For the text-containing cell, return its midpoint in (x, y) coordinate format. 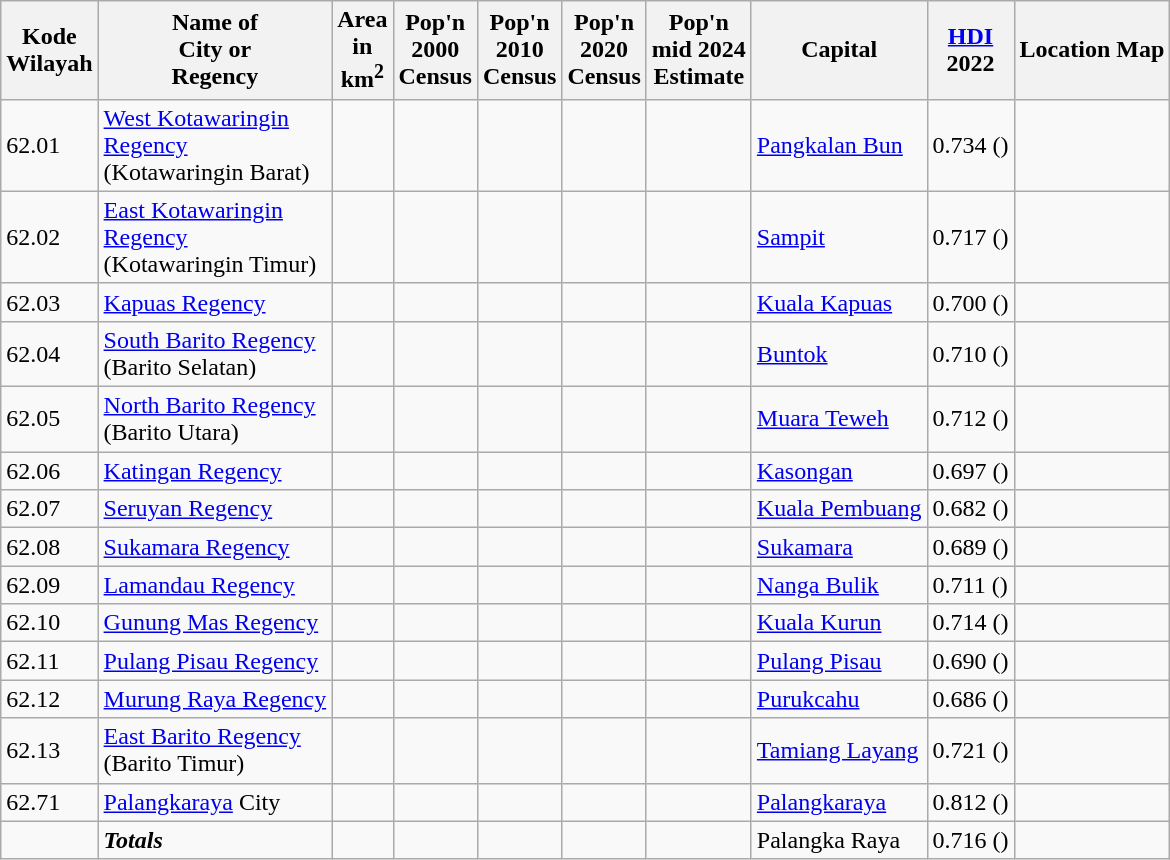
0.717 () (970, 237)
East Barito Regency(Barito Timur) (215, 750)
North Barito Regency(Barito Utara) (215, 420)
62.06 (50, 471)
Areainkm2 (362, 50)
Seruyan Regency (215, 509)
KodeWilayah (50, 50)
Lamandau Regency (215, 585)
0.689 () (970, 547)
Palangkaraya City (215, 802)
Kasongan (839, 471)
0.682 () (970, 509)
0.734 () (970, 145)
62.01 (50, 145)
Palangka Raya (839, 840)
0.812 () (970, 802)
Kuala Kurun (839, 623)
Katingan Regency (215, 471)
62.07 (50, 509)
Nanga Bulik (839, 585)
Sukamara (839, 547)
62.71 (50, 802)
Kapuas Regency (215, 302)
0.721 () (970, 750)
Sukamara Regency (215, 547)
Totals (215, 840)
62.02 (50, 237)
Kuala Pembuang (839, 509)
Pulang Pisau Regency (215, 661)
Pop'nmid 2024Estimate (698, 50)
Pop'n2000Census (435, 50)
0.711 () (970, 585)
Pulang Pisau (839, 661)
Buntok (839, 354)
HDI2022 (970, 50)
0.697 () (970, 471)
West KotawaringinRegency(Kotawaringin Barat) (215, 145)
Capital (839, 50)
62.13 (50, 750)
Purukcahu (839, 699)
0.716 () (970, 840)
Location Map (1092, 50)
Kuala Kapuas (839, 302)
0.700 () (970, 302)
Gunung Mas Regency (215, 623)
62.08 (50, 547)
Murung Raya Regency (215, 699)
62.12 (50, 699)
0.686 () (970, 699)
Sampit (839, 237)
South Barito Regency(Barito Selatan) (215, 354)
Tamiang Layang (839, 750)
Muara Teweh (839, 420)
0.712 () (970, 420)
62.11 (50, 661)
0.710 () (970, 354)
Pop'n2010Census (519, 50)
62.04 (50, 354)
Palangkaraya (839, 802)
62.10 (50, 623)
62.09 (50, 585)
0.690 () (970, 661)
62.03 (50, 302)
62.05 (50, 420)
Name ofCity orRegency (215, 50)
0.714 () (970, 623)
Pangkalan Bun (839, 145)
Pop'n2020Census (604, 50)
East KotawaringinRegency(Kotawaringin Timur) (215, 237)
